Identify which cell holds the provided text, then report its [X, Y] central coordinate. 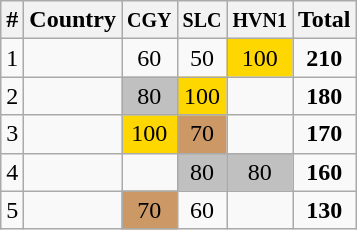
5 [12, 210]
CGY [150, 20]
SLC [202, 20]
170 [325, 134]
Total [325, 20]
180 [325, 96]
3 [12, 134]
Country [73, 20]
HVN1 [260, 20]
210 [325, 58]
50 [202, 58]
4 [12, 172]
160 [325, 172]
2 [12, 96]
# [12, 20]
130 [325, 210]
1 [12, 58]
